Scan for the cell matching the given text and deliver its (X, Y) coordinate at center. 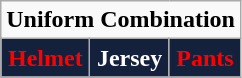
Uniform Combination (121, 20)
Jersey (130, 58)
Pants (204, 58)
Helmet (46, 58)
